Provide the (x, y) coordinate of the cell's center where the given text is located.  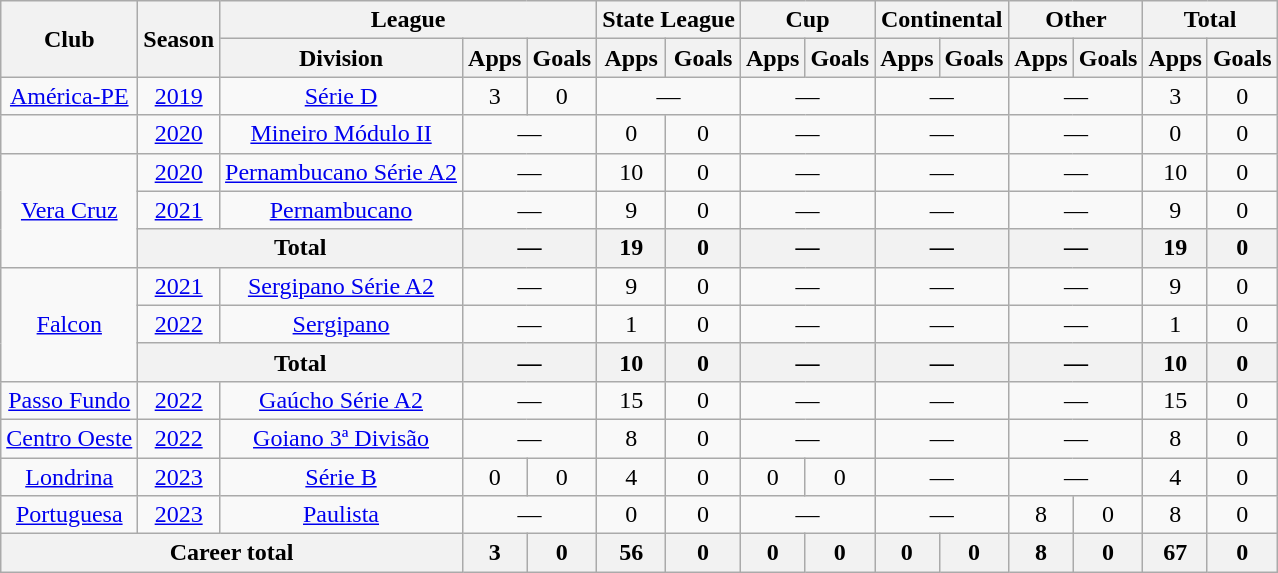
67 (1175, 553)
Londrina (70, 477)
Sergipano Série A2 (342, 286)
América-PE (70, 96)
Goiano 3ª Divisão (342, 438)
Continental (942, 20)
Sergipano (342, 324)
Pernambucano Série A2 (342, 172)
Pernambucano (342, 210)
State League (669, 20)
League (408, 20)
Gaúcho Série A2 (342, 400)
2019 (179, 96)
Falcon (70, 324)
Season (179, 39)
56 (632, 553)
Cup (807, 20)
Passo Fundo (70, 400)
Série D (342, 96)
Série B (342, 477)
Paulista (342, 515)
Centro Oeste (70, 438)
Portuguesa (70, 515)
Division (342, 58)
Vera Cruz (70, 210)
Other (1076, 20)
Mineiro Módulo II (342, 134)
Club (70, 39)
Career total (232, 553)
